Detect which cell encompasses the target text, then output its [x, y] center coordinate. 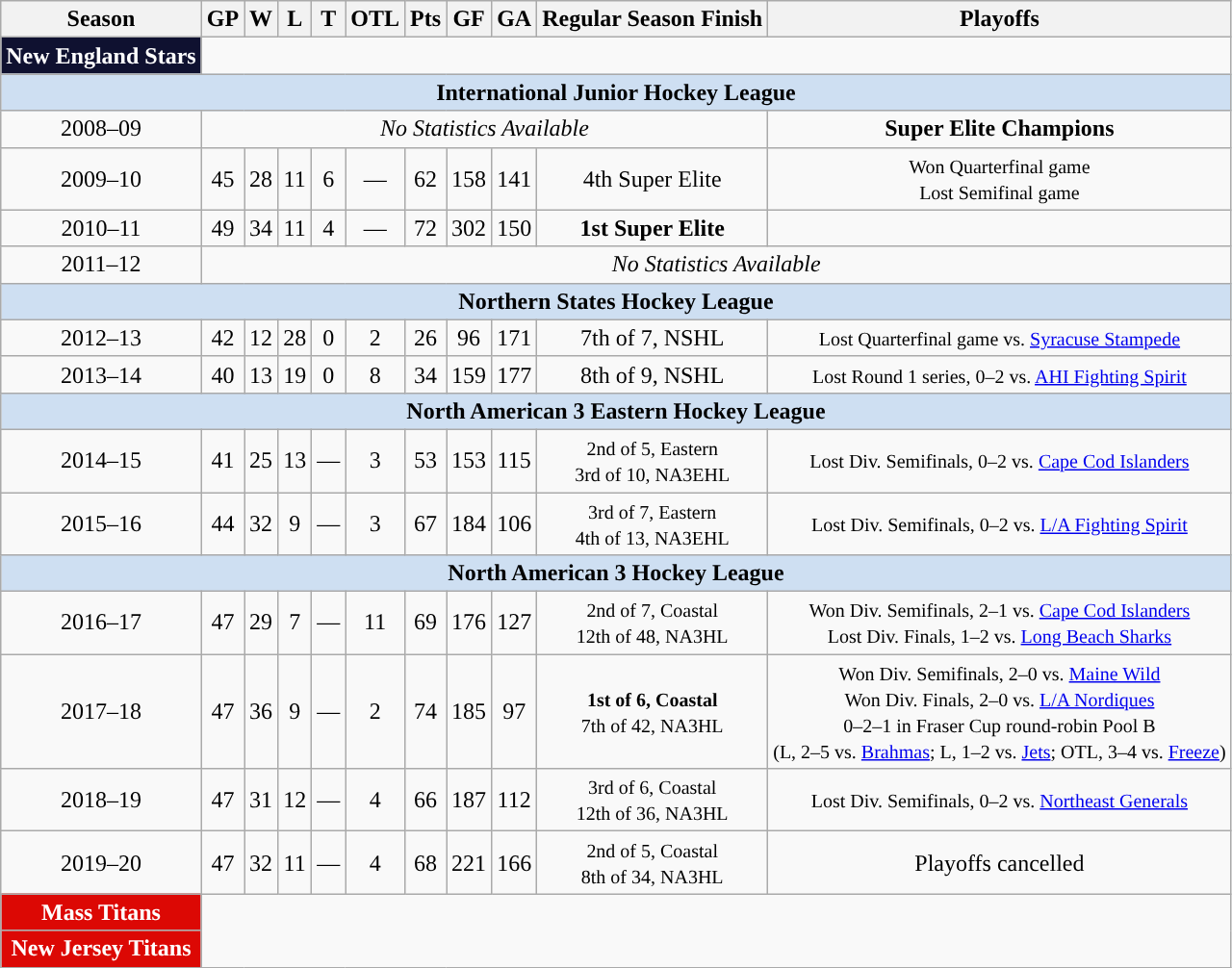
45 [222, 179]
41 [222, 460]
6 [329, 179]
302 [470, 228]
2nd of 7, Coastal12th of 48, NA3HL [653, 624]
2nd of 5, Eastern3rd of 10, NA3EHL [653, 460]
185 [470, 712]
Playoffs [999, 19]
Northern States Hockey League [616, 301]
2018–19 [101, 801]
2019–20 [101, 862]
7 [295, 624]
2016–17 [101, 624]
Super Elite Champions [999, 129]
International Junior Hockey League [616, 92]
141 [514, 179]
L [295, 19]
2009–10 [101, 179]
2012–13 [101, 338]
Lost Div. Semifinals, 0–2 vs. L/A Fighting Spirit [999, 523]
115 [514, 460]
2014–15 [101, 460]
177 [514, 374]
53 [425, 460]
158 [470, 179]
3rd of 7, Eastern4th of 13, NA3EHL [653, 523]
New Jersey Titans [101, 949]
69 [425, 624]
Mass Titans [101, 912]
GF [470, 19]
187 [470, 801]
153 [470, 460]
68 [425, 862]
171 [514, 338]
W [262, 19]
106 [514, 523]
2010–11 [101, 228]
72 [425, 228]
Won Div. Semifinals, 2–1 vs. Cape Cod IslandersLost Div. Finals, 1–2 vs. Long Beach Sharks [999, 624]
Season [101, 19]
North American 3 Hockey League [616, 573]
2013–14 [101, 374]
221 [470, 862]
2008–09 [101, 129]
New England Stars [101, 56]
2nd of 5, Coastal8th of 34, NA3HL [653, 862]
3rd of 6, Coastal12th of 36, NA3HL [653, 801]
96 [470, 338]
GP [222, 19]
74 [425, 712]
2017–18 [101, 712]
Lost Div. Semifinals, 0–2 vs. Cape Cod Islanders [999, 460]
Playoffs cancelled [999, 862]
North American 3 Eastern Hockey League [616, 411]
67 [425, 523]
25 [262, 460]
150 [514, 228]
112 [514, 801]
2011–12 [101, 265]
8th of 9, NSHL [653, 374]
Lost Round 1 series, 0–2 vs. AHI Fighting Spirit [999, 374]
2015–16 [101, 523]
1st Super Elite [653, 228]
Lost Quarterfinal game vs. Syracuse Stampede [999, 338]
OTL [375, 19]
62 [425, 179]
Won Quarterfinal gameLost Semifinal game [999, 179]
29 [262, 624]
19 [295, 374]
Lost Div. Semifinals, 0–2 vs. Northeast Generals [999, 801]
26 [425, 338]
127 [514, 624]
8 [375, 374]
4th Super Elite [653, 179]
31 [262, 801]
1st of 6, Coastal7th of 42, NA3HL [653, 712]
42 [222, 338]
GA [514, 19]
T [329, 19]
40 [222, 374]
97 [514, 712]
184 [470, 523]
44 [222, 523]
49 [222, 228]
176 [470, 624]
Regular Season Finish [653, 19]
36 [262, 712]
66 [425, 801]
7th of 7, NSHL [653, 338]
159 [470, 374]
166 [514, 862]
Pts [425, 19]
